Provide the (X, Y) coordinate of the cell's center where the given text is located.  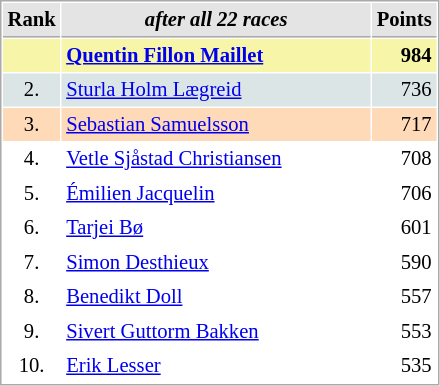
Quentin Fillon Maillet (216, 56)
Vetle Sjåstad Christiansen (216, 158)
Émilien Jacquelin (216, 194)
553 (404, 332)
3. (32, 124)
4. (32, 158)
10. (32, 366)
Sturla Holm Lægreid (216, 90)
736 (404, 90)
5. (32, 194)
2. (32, 90)
601 (404, 228)
Erik Lesser (216, 366)
557 (404, 296)
708 (404, 158)
7. (32, 262)
Points (404, 20)
590 (404, 262)
6. (32, 228)
8. (32, 296)
535 (404, 366)
9. (32, 332)
Benedikt Doll (216, 296)
Sivert Guttorm Bakken (216, 332)
984 (404, 56)
717 (404, 124)
Simon Desthieux (216, 262)
Tarjei Bø (216, 228)
Rank (32, 20)
706 (404, 194)
after all 22 races (216, 20)
Sebastian Samuelsson (216, 124)
